From the cell containing the given text, extract its center point as [x, y] coordinate. 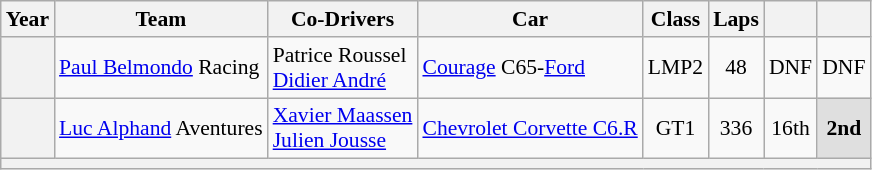
Laps [736, 19]
Class [676, 19]
Xavier Maassen Julien Jousse [343, 128]
Chevrolet Corvette C6.R [530, 128]
2nd [844, 128]
Year [28, 19]
Team [161, 19]
Paul Belmondo Racing [161, 68]
48 [736, 68]
16th [790, 128]
LMP2 [676, 68]
Luc Alphand Aventures [161, 128]
GT1 [676, 128]
Courage C65-Ford [530, 68]
336 [736, 128]
Co-Drivers [343, 19]
Car [530, 19]
Patrice Roussel Didier André [343, 68]
